Scan for the cell matching the given text and deliver its [X, Y] coordinate at center. 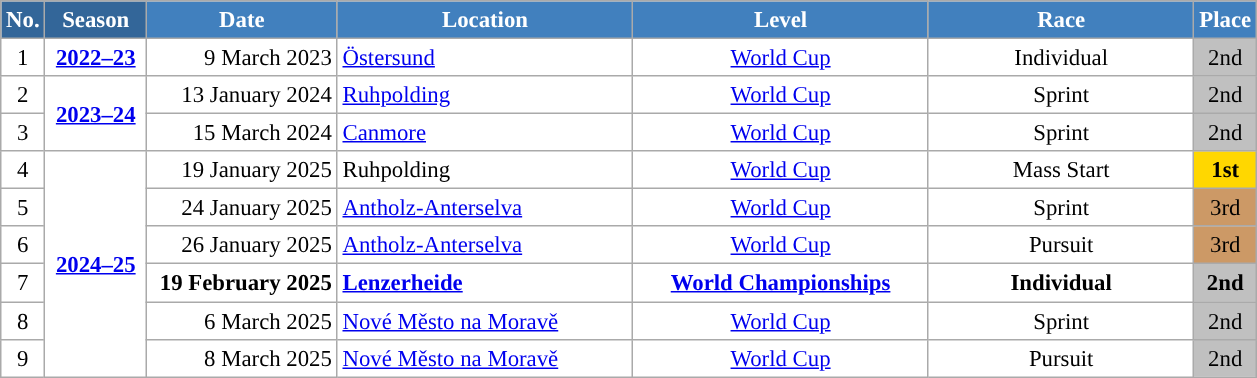
6 [23, 245]
13 January 2024 [242, 95]
No. [23, 20]
2024–25 [96, 264]
Lenzerheide [485, 283]
4 [23, 170]
1 [23, 58]
2023–24 [96, 114]
24 January 2025 [242, 208]
19 January 2025 [242, 170]
Place [1225, 20]
Level [781, 20]
3 [23, 133]
7 [23, 283]
5 [23, 208]
15 March 2024 [242, 133]
8 [23, 321]
Date [242, 20]
Race [1061, 20]
Location [485, 20]
World Championships [781, 283]
2022–23 [96, 58]
6 March 2025 [242, 321]
Canmore [485, 133]
Season [96, 20]
9 [23, 358]
1st [1225, 170]
9 March 2023 [242, 58]
8 March 2025 [242, 358]
19 February 2025 [242, 283]
26 January 2025 [242, 245]
Östersund [485, 58]
Mass Start [1061, 170]
2 [23, 95]
